Detect which cell encompasses the target text, then output its (X, Y) center coordinate. 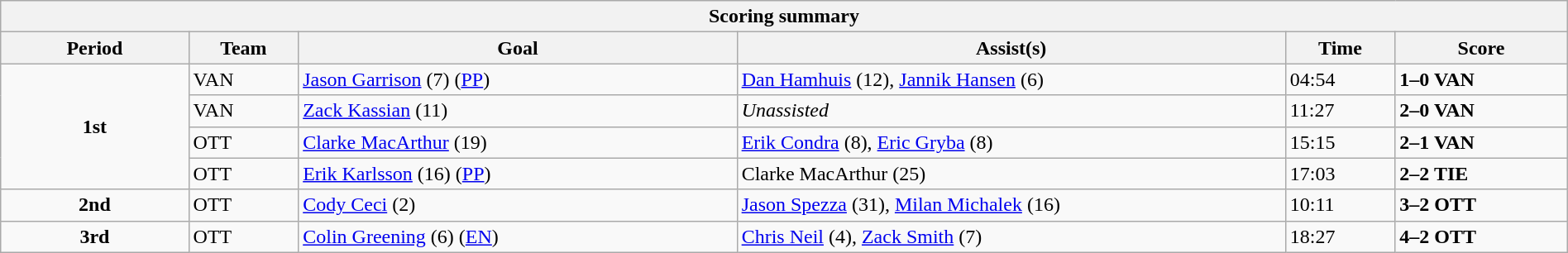
4–2 OTT (1481, 236)
10:11 (1340, 205)
Scoring summary (784, 17)
2–1 VAN (1481, 142)
Unassisted (1011, 111)
3rd (94, 236)
Colin Greening (6) (EN) (518, 236)
Dan Hamhuis (12), Jannik Hansen (6) (1011, 79)
Zack Kassian (11) (518, 111)
Clarke MacArthur (25) (1011, 174)
Jason Garrison (7) (PP) (518, 79)
17:03 (1340, 174)
04:54 (1340, 79)
2–0 VAN (1481, 111)
18:27 (1340, 236)
Chris Neil (4), Zack Smith (7) (1011, 236)
2nd (94, 205)
Assist(s) (1011, 48)
Erik Karlsson (16) (PP) (518, 174)
Team (243, 48)
1st (94, 126)
Clarke MacArthur (19) (518, 142)
Goal (518, 48)
15:15 (1340, 142)
2–2 TIE (1481, 174)
Score (1481, 48)
Period (94, 48)
Time (1340, 48)
11:27 (1340, 111)
Cody Ceci (2) (518, 205)
Jason Spezza (31), Milan Michalek (16) (1011, 205)
3–2 OTT (1481, 205)
Erik Condra (8), Eric Gryba (8) (1011, 142)
1–0 VAN (1481, 79)
